Search for the cell housing the specified text and yield its (X, Y) center coordinate. 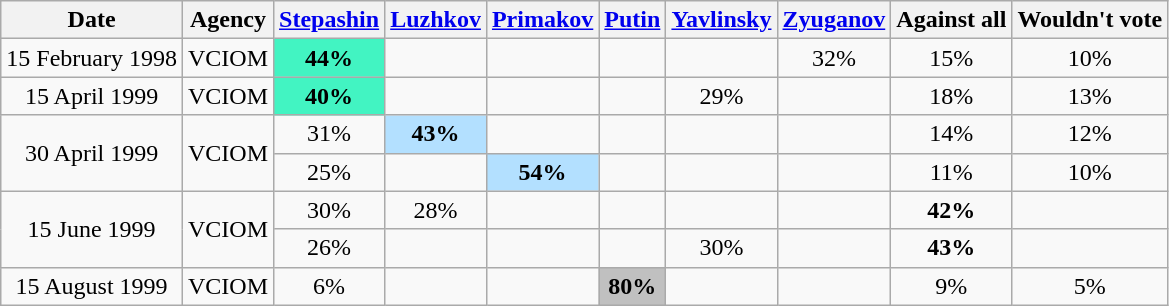
Stepashin (330, 20)
Luzhkov (436, 20)
54% (542, 172)
26% (330, 248)
Wouldn't vote (1090, 20)
15 February 1998 (92, 58)
11% (952, 172)
29% (722, 96)
42% (952, 210)
15 August 1999 (92, 286)
15% (952, 58)
Primakov (542, 20)
12% (1090, 134)
44% (330, 58)
Yavlinsky (722, 20)
Agency (228, 20)
6% (330, 286)
40% (330, 96)
31% (330, 134)
5% (1090, 286)
Putin (632, 20)
30 April 1999 (92, 153)
25% (330, 172)
15 June 1999 (92, 229)
32% (834, 58)
Date (92, 20)
9% (952, 286)
28% (436, 210)
15 April 1999 (92, 96)
18% (952, 96)
13% (1090, 96)
80% (632, 286)
Against all (952, 20)
14% (952, 134)
Zyuganov (834, 20)
